Return the (X, Y) coordinate for the center point of the cell that contains the specified text.  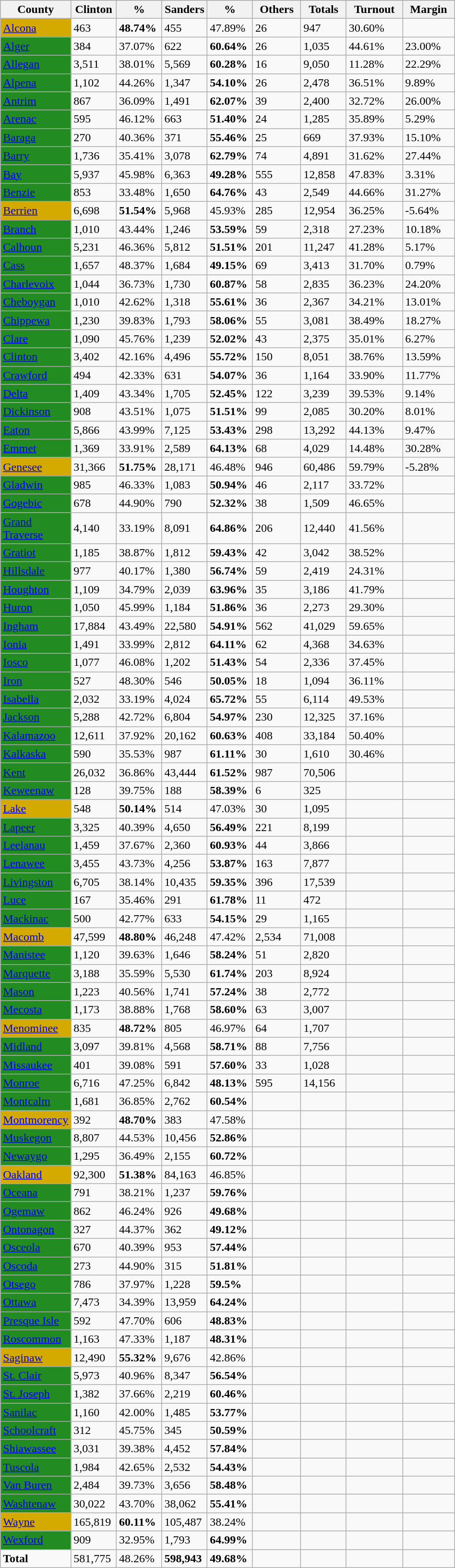
985 (94, 485)
1,173 (94, 1010)
128 (94, 790)
Barry (36, 156)
56.49% (230, 827)
64.13% (230, 448)
10,435 (184, 882)
7,756 (323, 1046)
22.29% (429, 64)
48.37% (139, 266)
6,842 (184, 1083)
Bay (36, 174)
35 (276, 589)
1,239 (184, 339)
2,273 (323, 608)
13.01% (429, 302)
61.78% (230, 900)
1,459 (94, 845)
6.27% (429, 339)
30,022 (94, 1504)
48.80% (139, 937)
35.01% (374, 339)
7,877 (323, 864)
13,292 (323, 430)
Eaton (36, 430)
42.16% (139, 357)
44.53% (139, 1138)
64.86% (230, 527)
1,380 (184, 571)
631 (184, 375)
48.13% (230, 1083)
1,730 (184, 284)
2,117 (323, 485)
59.79% (374, 466)
99 (276, 412)
2,318 (323, 229)
Hillsdale (36, 571)
Ionia (36, 644)
42.72% (139, 717)
24 (276, 119)
18 (276, 681)
2,772 (323, 992)
33.99% (139, 644)
36.23% (374, 284)
946 (276, 466)
Alpena (36, 83)
39.53% (374, 393)
1,160 (94, 1412)
188 (184, 790)
48.83% (230, 1321)
44.61% (374, 46)
0.79% (429, 266)
455 (184, 28)
1,237 (184, 1193)
34.79% (139, 589)
33.72% (374, 485)
Mecosta (36, 1010)
37.16% (374, 717)
953 (184, 1248)
Washtenaw (36, 1504)
50.05% (230, 681)
1,741 (184, 992)
1,163 (94, 1339)
Manistee (36, 955)
64.76% (230, 192)
38.52% (374, 553)
527 (94, 681)
35.46% (139, 900)
285 (276, 210)
230 (276, 717)
3,007 (323, 1010)
60.93% (230, 845)
39.75% (139, 790)
2,589 (184, 448)
Margin (429, 10)
6,716 (94, 1083)
47.42% (230, 937)
60.46% (230, 1394)
20,162 (184, 735)
408 (276, 735)
670 (94, 1248)
1,705 (184, 393)
58 (276, 284)
38.76% (374, 357)
5,812 (184, 247)
47,599 (94, 937)
1,650 (184, 192)
221 (276, 827)
16 (276, 64)
327 (94, 1229)
1,083 (184, 485)
105,487 (184, 1522)
St. Clair (36, 1375)
59.76% (230, 1193)
790 (184, 503)
41,029 (323, 626)
Menominee (36, 1028)
58.39% (230, 790)
Iosco (36, 662)
23.00% (429, 46)
5.29% (429, 119)
8,924 (323, 973)
1,285 (323, 119)
33,184 (323, 735)
33 (276, 1065)
1,509 (323, 503)
2,219 (184, 1394)
42.62% (139, 302)
64 (276, 1028)
Allegan (36, 64)
1,382 (94, 1394)
Cheboygan (36, 302)
Kalkaska (36, 754)
Totals (323, 10)
37.07% (139, 46)
17,884 (94, 626)
30.46% (374, 754)
Roscommon (36, 1339)
6 (276, 790)
2,400 (323, 101)
43.99% (139, 430)
2,820 (323, 955)
8,051 (323, 357)
Saginaw (36, 1357)
1,681 (94, 1101)
45.75% (139, 1431)
908 (94, 412)
31,366 (94, 466)
57.24% (230, 992)
362 (184, 1229)
Houghton (36, 589)
51.75% (139, 466)
4,029 (323, 448)
46.08% (139, 662)
53.77% (230, 1412)
5,968 (184, 210)
947 (323, 28)
25 (276, 137)
3,186 (323, 589)
11.77% (429, 375)
201 (276, 247)
Crawford (36, 375)
4,891 (323, 156)
62.07% (230, 101)
55.41% (230, 1504)
Muskegon (36, 1138)
Dickinson (36, 412)
678 (94, 503)
Keweenaw (36, 790)
39.63% (139, 955)
46 (276, 485)
44 (276, 845)
1,075 (184, 412)
50.14% (139, 808)
36.73% (139, 284)
60.63% (230, 735)
33.48% (139, 192)
4,568 (184, 1046)
52.86% (230, 1138)
1,369 (94, 448)
3,239 (323, 393)
1,202 (184, 662)
270 (94, 137)
1,165 (323, 919)
47.03% (230, 808)
84,163 (184, 1175)
298 (276, 430)
68 (276, 448)
Otsego (36, 1284)
56.54% (230, 1375)
Genesee (36, 466)
9,676 (184, 1357)
48.26% (139, 1558)
581,775 (94, 1558)
69 (276, 266)
50.40% (374, 735)
42.33% (139, 375)
58.60% (230, 1010)
51 (276, 955)
8.01% (429, 412)
2,532 (184, 1467)
51.43% (230, 662)
6,804 (184, 717)
Isabella (36, 699)
51.40% (230, 119)
46.12% (139, 119)
122 (276, 393)
2,549 (323, 192)
53.43% (230, 430)
1,185 (94, 553)
3,866 (323, 845)
1,610 (323, 754)
24.20% (429, 284)
50.59% (230, 1431)
1,657 (94, 266)
34.39% (139, 1302)
4,452 (184, 1449)
47.33% (139, 1339)
1,120 (94, 955)
Gogebic (36, 503)
590 (94, 754)
167 (94, 900)
853 (94, 192)
562 (276, 626)
64.11% (230, 644)
2,419 (323, 571)
1,736 (94, 156)
12,440 (323, 527)
46,248 (184, 937)
58.71% (230, 1046)
58.06% (230, 320)
1,812 (184, 553)
39.83% (139, 320)
Huron (36, 608)
47.70% (139, 1321)
5.17% (429, 247)
Oceana (36, 1193)
45.76% (139, 339)
-5.64% (429, 210)
3,455 (94, 864)
36.25% (374, 210)
62.79% (230, 156)
44.13% (374, 430)
13.59% (429, 357)
48.31% (230, 1339)
14.48% (374, 448)
15.10% (429, 137)
3,511 (94, 64)
65.72% (230, 699)
Chippewa (36, 320)
59.5% (230, 1284)
60.72% (230, 1156)
33.91% (139, 448)
40.36% (139, 137)
2,336 (323, 662)
786 (94, 1284)
Emmet (36, 448)
47.25% (139, 1083)
10,456 (184, 1138)
Van Buren (36, 1485)
1,347 (184, 83)
43,444 (184, 772)
Mackinac (36, 919)
Tuscola (36, 1467)
35.53% (139, 754)
47.83% (374, 174)
11.28% (374, 64)
1,984 (94, 1467)
291 (184, 900)
County (36, 10)
46.65% (374, 503)
Gladwin (36, 485)
1,035 (323, 46)
38.14% (139, 882)
598,943 (184, 1558)
40.56% (139, 992)
9.14% (429, 393)
592 (94, 1321)
43.70% (139, 1504)
9.47% (429, 430)
548 (94, 808)
3.31% (429, 174)
12,858 (323, 174)
70,506 (323, 772)
St. Joseph (36, 1394)
273 (94, 1266)
71,008 (323, 937)
5,530 (184, 973)
1,646 (184, 955)
2,478 (323, 83)
Oakland (36, 1175)
57.60% (230, 1065)
1,164 (323, 375)
555 (276, 174)
41.28% (374, 247)
3,413 (323, 266)
4,256 (184, 864)
54.07% (230, 375)
3,042 (323, 553)
1,109 (94, 589)
51.38% (139, 1175)
43.49% (139, 626)
31.70% (374, 266)
46.48% (230, 466)
28,171 (184, 466)
6,698 (94, 210)
1,768 (184, 1010)
57.84% (230, 1449)
60.64% (230, 46)
13,959 (184, 1302)
35.59% (139, 973)
Sanders (184, 10)
88 (276, 1046)
5,231 (94, 247)
805 (184, 1028)
36.09% (139, 101)
29.30% (374, 608)
63.96% (230, 589)
51.81% (230, 1266)
60.54% (230, 1101)
3,097 (94, 1046)
2,032 (94, 699)
Alcona (36, 28)
55.72% (230, 357)
4,650 (184, 827)
4,496 (184, 357)
165,819 (94, 1522)
55.46% (230, 137)
49.28% (230, 174)
52.45% (230, 393)
1,184 (184, 608)
59.35% (230, 882)
54 (276, 662)
7,125 (184, 430)
Arenac (36, 119)
17,539 (323, 882)
27.23% (374, 229)
64.24% (230, 1302)
3,402 (94, 357)
1,295 (94, 1156)
26.00% (429, 101)
48.72% (139, 1028)
39.38% (139, 1449)
9,050 (323, 64)
6,114 (323, 699)
48.30% (139, 681)
Calhoun (36, 247)
37.93% (374, 137)
46.36% (139, 247)
2,039 (184, 589)
Total (36, 1558)
1,223 (94, 992)
Shiawassee (36, 1449)
61.52% (230, 772)
74 (276, 156)
38.49% (374, 320)
Ingham (36, 626)
37.97% (139, 1284)
494 (94, 375)
Alger (36, 46)
Wayne (36, 1522)
36.11% (374, 681)
36.85% (139, 1101)
Ottawa (36, 1302)
14,156 (323, 1083)
42.86% (230, 1357)
Cass (36, 266)
48.74% (139, 28)
22,580 (184, 626)
49.53% (374, 699)
39.08% (139, 1065)
60,486 (323, 466)
2,534 (276, 937)
2,484 (94, 1485)
669 (323, 137)
31.27% (429, 192)
345 (184, 1431)
325 (323, 790)
Charlevoix (36, 284)
3,078 (184, 156)
42.00% (139, 1412)
867 (94, 101)
206 (276, 527)
43.73% (139, 864)
5,569 (184, 64)
862 (94, 1211)
3,081 (323, 320)
30.28% (429, 448)
50.94% (230, 485)
41.56% (374, 527)
150 (276, 357)
5,866 (94, 430)
Turnout (374, 10)
606 (184, 1321)
203 (276, 973)
49.15% (230, 266)
42 (276, 553)
47.58% (230, 1120)
37.66% (139, 1394)
12,954 (323, 210)
47.89% (230, 28)
Sanilac (36, 1412)
1,684 (184, 266)
46.33% (139, 485)
Jackson (36, 717)
44.66% (374, 192)
51.86% (230, 608)
8,347 (184, 1375)
36.86% (139, 772)
Newaygo (36, 1156)
32.95% (139, 1540)
3,325 (94, 827)
11,247 (323, 247)
34.63% (374, 644)
1,409 (94, 393)
1,094 (323, 681)
1,187 (184, 1339)
35.89% (374, 119)
30.60% (374, 28)
18.27% (429, 320)
977 (94, 571)
38.21% (139, 1193)
62 (276, 644)
Lake (36, 808)
51.54% (139, 210)
371 (184, 137)
38.01% (139, 64)
6,705 (94, 882)
500 (94, 919)
Clare (36, 339)
43.51% (139, 412)
46.85% (230, 1175)
52.32% (230, 503)
53.59% (230, 229)
1,707 (323, 1028)
45.98% (139, 174)
622 (184, 46)
383 (184, 1120)
54.10% (230, 83)
46.97% (230, 1028)
392 (94, 1120)
163 (276, 864)
44.37% (139, 1229)
31.62% (374, 156)
Grand Traverse (36, 527)
60.28% (230, 64)
Osceola (36, 1248)
38.24% (230, 1522)
57.44% (230, 1248)
1,102 (94, 83)
34.21% (374, 302)
6,363 (184, 174)
1,318 (184, 302)
Antrim (36, 101)
Schoolcraft (36, 1431)
55.61% (230, 302)
1,050 (94, 608)
46.24% (139, 1211)
Montmorency (36, 1120)
1,077 (94, 662)
60.87% (230, 284)
58.24% (230, 955)
3,656 (184, 1485)
54.97% (230, 717)
7,473 (94, 1302)
Midland (36, 1046)
64.99% (230, 1540)
Macomb (36, 937)
27.44% (429, 156)
2,085 (323, 412)
40.17% (139, 571)
8,807 (94, 1138)
38.88% (139, 1010)
12,611 (94, 735)
Berrien (36, 210)
791 (94, 1193)
37.67% (139, 845)
1,230 (94, 320)
1,028 (323, 1065)
835 (94, 1028)
Iron (36, 681)
54.15% (230, 919)
45.99% (139, 608)
Baraga (36, 137)
54.43% (230, 1467)
Kent (36, 772)
4,024 (184, 699)
39 (276, 101)
54.91% (230, 626)
315 (184, 1266)
Benzie (36, 192)
2,155 (184, 1156)
1,044 (94, 284)
29 (276, 919)
472 (323, 900)
36.51% (374, 83)
30.20% (374, 412)
2,360 (184, 845)
Delta (36, 393)
Branch (36, 229)
61.11% (230, 754)
401 (94, 1065)
44.26% (139, 83)
Ontonagon (36, 1229)
-5.28% (429, 466)
42.77% (139, 919)
Leelanau (36, 845)
Mason (36, 992)
9.89% (429, 83)
Montcalm (36, 1101)
59.43% (230, 553)
Oscoda (36, 1266)
12,490 (94, 1357)
Lenawee (36, 864)
3,188 (94, 973)
514 (184, 808)
2,367 (323, 302)
591 (184, 1065)
92,300 (94, 1175)
8,199 (323, 827)
Kalamazoo (36, 735)
49.12% (230, 1229)
633 (184, 919)
24.31% (374, 571)
Others (276, 10)
35.41% (139, 156)
33.90% (374, 375)
Wexford (36, 1540)
2,812 (184, 644)
59.65% (374, 626)
5,288 (94, 717)
63 (276, 1010)
2,375 (323, 339)
61.74% (230, 973)
Ogemaw (36, 1211)
39.73% (139, 1485)
43.44% (139, 229)
55.32% (139, 1357)
546 (184, 681)
926 (184, 1211)
4,140 (94, 527)
56.74% (230, 571)
2,762 (184, 1101)
463 (94, 28)
312 (94, 1431)
32.72% (374, 101)
5,937 (94, 174)
1,246 (184, 229)
37.92% (139, 735)
10.18% (429, 229)
3,031 (94, 1449)
1,090 (94, 339)
41.79% (374, 589)
Presque Isle (36, 1321)
38.87% (139, 553)
52.02% (230, 339)
43.34% (139, 393)
Gratiot (36, 553)
42.65% (139, 1467)
12,325 (323, 717)
37.45% (374, 662)
58.48% (230, 1485)
Luce (36, 900)
8,091 (184, 527)
11 (276, 900)
Lapeer (36, 827)
396 (276, 882)
36.49% (139, 1156)
909 (94, 1540)
Livingston (36, 882)
48.70% (139, 1120)
Monroe (36, 1083)
384 (94, 46)
53.87% (230, 864)
38,062 (184, 1504)
1,095 (323, 808)
39.81% (139, 1046)
5,973 (94, 1375)
1,228 (184, 1284)
Missaukee (36, 1065)
26,032 (94, 772)
2,835 (323, 284)
Marquette (36, 973)
1,485 (184, 1412)
40.96% (139, 1375)
663 (184, 119)
45.93% (230, 210)
60.11% (139, 1522)
4,368 (323, 644)
